From the cell containing the given text, extract its center point as [X, Y] coordinate. 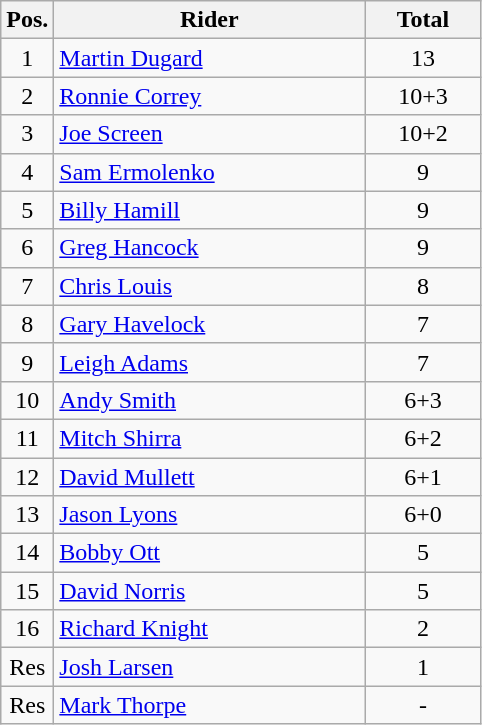
6+0 [423, 515]
6+1 [423, 477]
Rider [210, 20]
Mark Thorpe [210, 705]
10+2 [423, 134]
15 [28, 591]
6 [28, 248]
6+2 [423, 438]
David Mullett [210, 477]
- [423, 705]
Richard Knight [210, 629]
Mitch Shirra [210, 438]
16 [28, 629]
Chris Louis [210, 286]
10+3 [423, 96]
Sam Ermolenko [210, 172]
Total [423, 20]
Greg Hancock [210, 248]
Billy Hamill [210, 210]
Bobby Ott [210, 553]
Martin Dugard [210, 58]
10 [28, 400]
11 [28, 438]
Pos. [28, 20]
Andy Smith [210, 400]
Ronnie Correy [210, 96]
Leigh Adams [210, 362]
Jason Lyons [210, 515]
6+3 [423, 400]
David Norris [210, 591]
14 [28, 553]
12 [28, 477]
Josh Larsen [210, 667]
Gary Havelock [210, 324]
3 [28, 134]
Joe Screen [210, 134]
4 [28, 172]
